Search for the cell housing the specified text and yield its [X, Y] center coordinate. 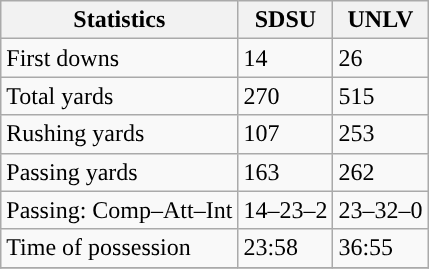
Rushing yards [120, 134]
26 [380, 58]
First downs [120, 58]
262 [380, 172]
270 [286, 96]
107 [286, 134]
SDSU [286, 20]
163 [286, 172]
UNLV [380, 20]
Passing yards [120, 172]
515 [380, 96]
253 [380, 134]
23:58 [286, 248]
Total yards [120, 96]
Passing: Comp–Att–Int [120, 210]
14–23–2 [286, 210]
23–32–0 [380, 210]
14 [286, 58]
Time of possession [120, 248]
Statistics [120, 20]
36:55 [380, 248]
